Capture the cell that displays the provided text and extract its [x, y] central coordinate. 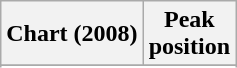
Chart (2008) [72, 34]
Peakposition [189, 34]
